Scan for the cell matching the given text and deliver its (x, y) coordinate at center. 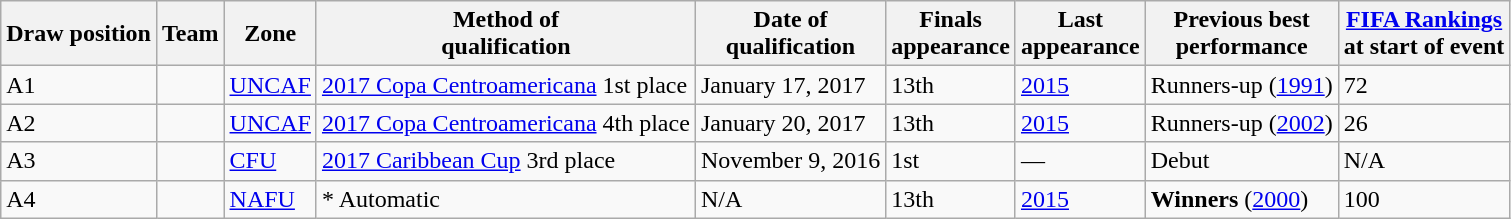
A4 (79, 199)
Winners (2000) (1242, 199)
NAFU (270, 199)
A3 (79, 161)
CFU (270, 161)
November 9, 2016 (790, 161)
Team (190, 34)
Draw position (79, 34)
FIFA Rankingsat start of event (1424, 34)
2017 Caribbean Cup 3rd place (506, 161)
1st (951, 161)
January 17, 2017 (790, 85)
Debut (1242, 161)
2017 Copa Centroamericana 1st place (506, 85)
Date ofqualification (790, 34)
Method ofqualification (506, 34)
January 20, 2017 (790, 123)
A1 (79, 85)
2017 Copa Centroamericana 4th place (506, 123)
Zone (270, 34)
Previous bestperformance (1242, 34)
Runners-up (2002) (1242, 123)
Lastappearance (1080, 34)
— (1080, 161)
Runners-up (1991) (1242, 85)
* Automatic (506, 199)
A2 (79, 123)
26 (1424, 123)
Finalsappearance (951, 34)
100 (1424, 199)
72 (1424, 85)
